Search for the cell housing the specified text and yield its [x, y] center coordinate. 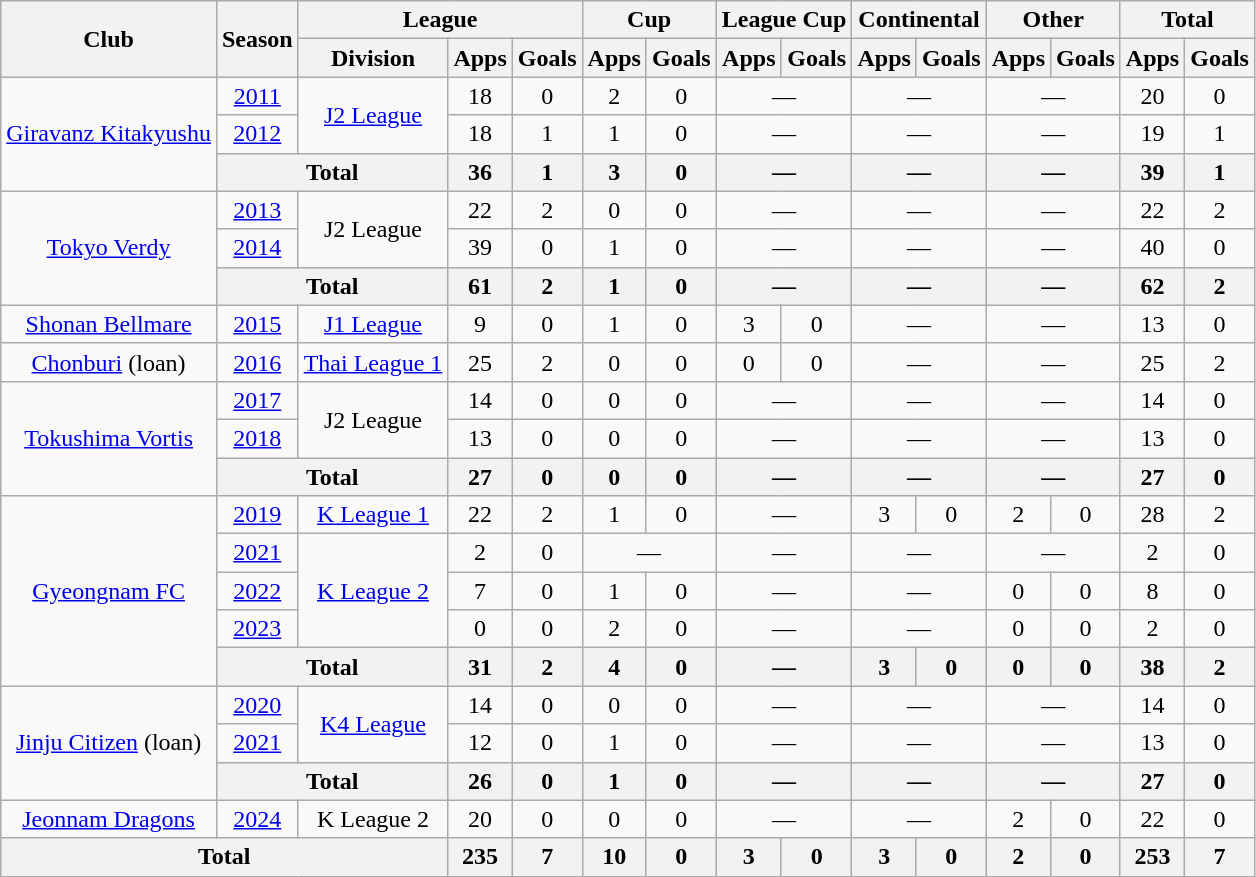
36 [480, 172]
Gyeongnam FC [109, 591]
10 [614, 857]
2017 [257, 400]
2024 [257, 819]
2011 [257, 96]
61 [480, 286]
235 [480, 857]
19 [1152, 134]
2023 [257, 629]
Cup [649, 20]
Tokushima Vortis [109, 438]
Jinju Citizen (loan) [109, 743]
Giravanz Kitakyushu [109, 134]
2012 [257, 134]
Season [257, 39]
Jeonnam Dragons [109, 819]
2013 [257, 210]
38 [1152, 667]
League Cup [784, 20]
12 [480, 743]
Thai League 1 [373, 362]
2015 [257, 324]
2014 [257, 248]
League [440, 20]
K4 League [373, 724]
9 [480, 324]
40 [1152, 248]
J1 League [373, 324]
Tokyo Verdy [109, 248]
2016 [257, 362]
2018 [257, 438]
Continental [919, 20]
2020 [257, 705]
26 [480, 781]
Club [109, 39]
4 [614, 667]
K League 1 [373, 515]
Shonan Bellmare [109, 324]
2019 [257, 515]
31 [480, 667]
Chonburi (loan) [109, 362]
8 [1152, 591]
Other [1053, 20]
Division [373, 58]
62 [1152, 286]
253 [1152, 857]
28 [1152, 515]
2022 [257, 591]
